Determine the [x, y] coordinate at the center of the cell enclosing the given text.  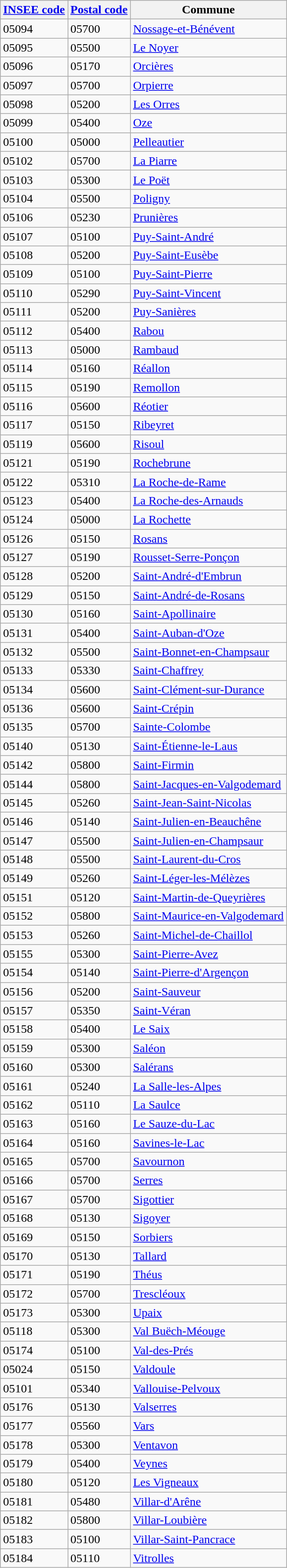
05132 [34, 652]
05159 [34, 1048]
05096 [34, 66]
05097 [34, 85]
La Roche-de-Rame [208, 482]
Saint-Jacques-en-Valgodemard [208, 784]
Ventavon [208, 1445]
05114 [34, 369]
05142 [34, 765]
Réotier [208, 406]
05156 [34, 992]
La Salle-les-Alpes [208, 1086]
Savines-le-Lac [208, 1142]
La Rochette [208, 519]
Saint-Martin-de-Queyrières [208, 897]
05153 [34, 935]
Villar-d'Arêne [208, 1502]
05164 [34, 1142]
05133 [34, 671]
Théus [208, 1275]
05340 [99, 1388]
05118 [34, 1331]
05136 [34, 708]
05158 [34, 1029]
Villar-Saint-Pancrace [208, 1539]
05171 [34, 1275]
Rosans [208, 538]
05172 [34, 1294]
Le Noyer [208, 48]
Saint-André-de-Rosans [208, 595]
Saint-Chaffrey [208, 671]
Risoul [208, 444]
05163 [34, 1124]
05024 [34, 1369]
05124 [34, 519]
Commune [208, 10]
05099 [34, 123]
05098 [34, 104]
Saint-Maurice-en-Valgodemard [208, 916]
Villar-Loubière [208, 1520]
05161 [34, 1086]
05135 [34, 727]
Valdoule [208, 1369]
Postal code [99, 10]
Saint-Michel-de-Chaillol [208, 935]
05166 [34, 1181]
05127 [34, 558]
05128 [34, 576]
05178 [34, 1445]
Puy-Saint-André [208, 237]
05181 [34, 1502]
Rabou [208, 331]
05121 [34, 463]
Nossage-et-Bénévent [208, 29]
05183 [34, 1539]
05184 [34, 1558]
05149 [34, 878]
05290 [99, 293]
05109 [34, 274]
Remollon [208, 387]
Sainte-Colombe [208, 727]
05095 [34, 48]
05103 [34, 180]
Saint-Bonnet-en-Champsaur [208, 652]
Le Sauze-du-Lac [208, 1124]
Prunières [208, 217]
05123 [34, 501]
Saint-André-d'Embrun [208, 576]
05111 [34, 312]
05480 [99, 1502]
Saint-Sauveur [208, 992]
Trescléoux [208, 1294]
05168 [34, 1218]
05177 [34, 1426]
La Piarre [208, 161]
05106 [34, 217]
05131 [34, 633]
Orpierre [208, 85]
05102 [34, 161]
Saint-Crépin [208, 708]
05116 [34, 406]
Saint-Laurent-du-Cros [208, 860]
Tallard [208, 1256]
05147 [34, 841]
05134 [34, 690]
05174 [34, 1350]
Réallon [208, 369]
05115 [34, 387]
Saint-Julien-en-Beauchêne [208, 821]
05350 [99, 1010]
05182 [34, 1520]
Saint-Véran [208, 1010]
05180 [34, 1483]
Saint-Pierre-Avez [208, 954]
05167 [34, 1199]
05330 [99, 671]
Val-des-Prés [208, 1350]
Le Saix [208, 1029]
Puy-Saint-Vincent [208, 293]
05176 [34, 1407]
Sorbiers [208, 1237]
Puy-Saint-Pierre [208, 274]
La Saulce [208, 1105]
Ribeyret [208, 425]
Saint-Firmin [208, 765]
Puy-Sanières [208, 312]
05119 [34, 444]
05240 [99, 1086]
05113 [34, 350]
Pelleautier [208, 142]
05151 [34, 897]
05179 [34, 1464]
Oze [208, 123]
05108 [34, 255]
05230 [99, 217]
05146 [34, 821]
Saint-Julien-en-Champsaur [208, 841]
Les Orres [208, 104]
05152 [34, 916]
Vars [208, 1426]
Salérans [208, 1067]
05122 [34, 482]
Rousset-Serre-Ponçon [208, 558]
05162 [34, 1105]
05104 [34, 198]
Vitrolles [208, 1558]
Poligny [208, 198]
Saléon [208, 1048]
Saint-Étienne-le-Laus [208, 746]
05112 [34, 331]
Rochebrune [208, 463]
05145 [34, 803]
05310 [99, 482]
Orcières [208, 66]
Puy-Saint-Eusèbe [208, 255]
La Roche-des-Arnauds [208, 501]
05154 [34, 973]
Sigottier [208, 1199]
Veynes [208, 1464]
05144 [34, 784]
Valserres [208, 1407]
Saint-Pierre-d'Argençon [208, 973]
Les Vigneaux [208, 1483]
05155 [34, 954]
05169 [34, 1237]
Saint-Jean-Saint-Nicolas [208, 803]
05165 [34, 1162]
Sigoyer [208, 1218]
Saint-Clément-sur-Durance [208, 690]
05560 [99, 1426]
Saint-Léger-les-Mélèzes [208, 878]
Saint-Auban-d'Oze [208, 633]
05148 [34, 860]
Vallouise-Pelvoux [208, 1388]
05117 [34, 425]
Upaix [208, 1313]
05157 [34, 1010]
05129 [34, 595]
Rambaud [208, 350]
Val Buëch-Méouge [208, 1331]
Savournon [208, 1162]
05173 [34, 1313]
INSEE code [34, 10]
Serres [208, 1181]
05101 [34, 1388]
Saint-Apollinaire [208, 614]
Le Poët [208, 180]
05126 [34, 538]
05094 [34, 29]
05107 [34, 237]
